Detect which cell encompasses the target text, then output its [X, Y] center coordinate. 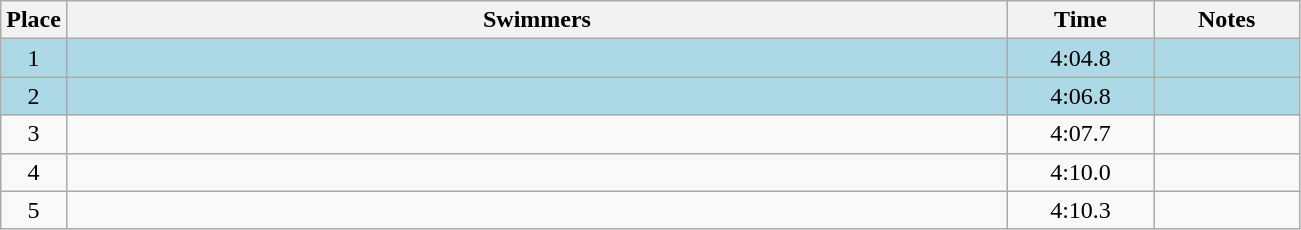
5 [34, 210]
1 [34, 58]
4:10.3 [1081, 210]
4 [34, 172]
Swimmers [536, 20]
4:10.0 [1081, 172]
Place [34, 20]
Time [1081, 20]
Notes [1227, 20]
3 [34, 134]
4:04.8 [1081, 58]
4:06.8 [1081, 96]
2 [34, 96]
4:07.7 [1081, 134]
